Scan for the cell matching the given text and deliver its [X, Y] coordinate at center. 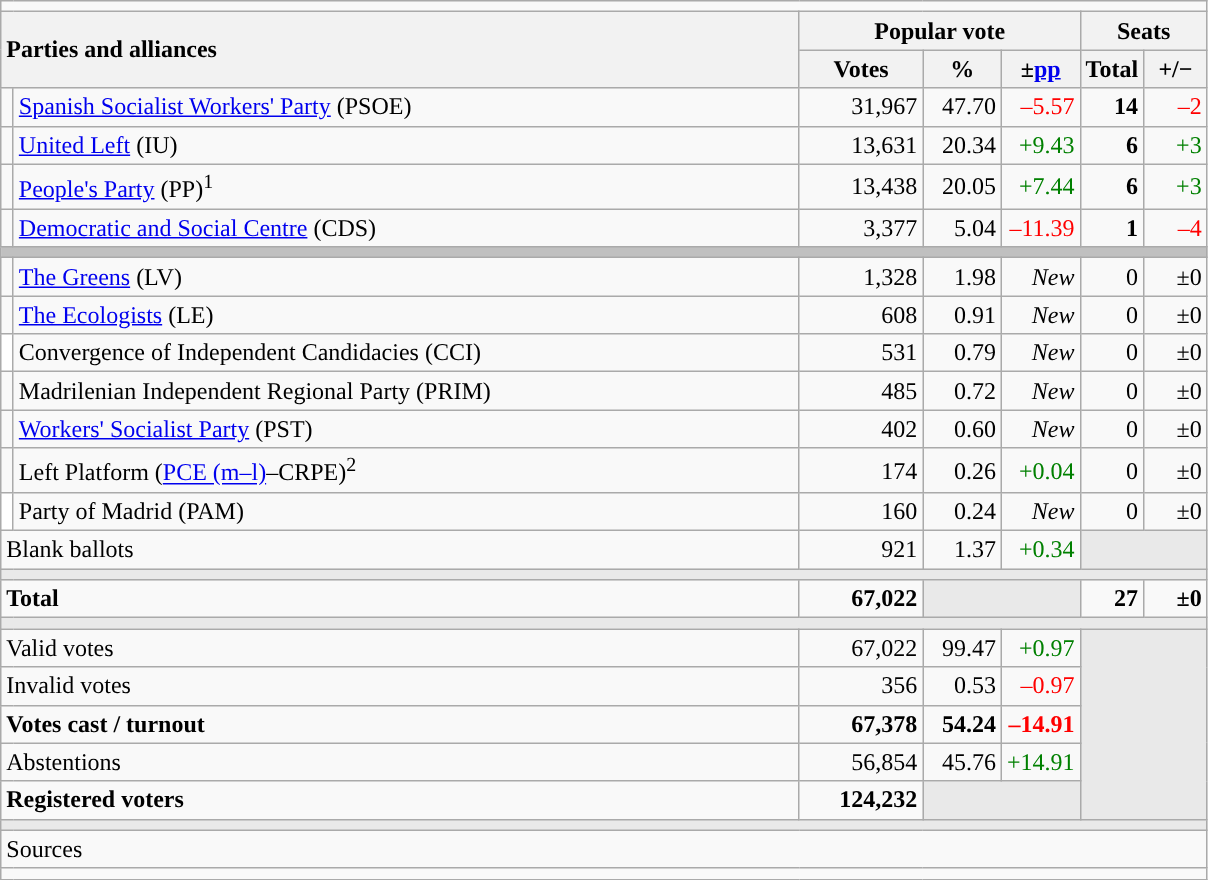
608 [861, 315]
People's Party (PP)1 [406, 186]
Democratic and Social Centre (CDS) [406, 228]
56,854 [861, 762]
Sources [604, 849]
124,232 [861, 800]
31,967 [861, 107]
356 [861, 686]
–5.57 [1040, 107]
Madrilenian Independent Regional Party (PRIM) [406, 391]
Party of Madrid (PAM) [406, 512]
1,328 [861, 277]
531 [861, 353]
0.91 [962, 315]
–11.39 [1040, 228]
Votes [861, 69]
–0.97 [1040, 686]
13,631 [861, 145]
27 [1112, 599]
Abstentions [400, 762]
45.76 [962, 762]
+14.91 [1040, 762]
485 [861, 391]
Parties and alliances [400, 50]
+7.44 [1040, 186]
0.72 [962, 391]
160 [861, 512]
Convergence of Independent Candidacies (CCI) [406, 353]
54.24 [962, 724]
–14.91 [1040, 724]
Votes cast / turnout [400, 724]
Valid votes [400, 648]
921 [861, 550]
67,378 [861, 724]
The Greens (LV) [406, 277]
+9.43 [1040, 145]
20.05 [962, 186]
% [962, 69]
0.60 [962, 429]
0.53 [962, 686]
+0.97 [1040, 648]
1.98 [962, 277]
20.34 [962, 145]
47.70 [962, 107]
+/− [1176, 69]
3,377 [861, 228]
0.79 [962, 353]
14 [1112, 107]
13,438 [861, 186]
United Left (IU) [406, 145]
The Ecologists (LE) [406, 315]
Left Platform (PCE (m–l)–CRPE)2 [406, 470]
Registered voters [400, 800]
1 [1112, 228]
402 [861, 429]
–2 [1176, 107]
Spanish Socialist Workers' Party (PSOE) [406, 107]
99.47 [962, 648]
+0.04 [1040, 470]
Workers' Socialist Party (PST) [406, 429]
Invalid votes [400, 686]
±pp [1040, 69]
–4 [1176, 228]
0.24 [962, 512]
+0.34 [1040, 550]
1.37 [962, 550]
174 [861, 470]
0.26 [962, 470]
5.04 [962, 228]
Blank ballots [400, 550]
Seats [1144, 31]
Popular vote [940, 31]
